Capture the cell that displays the provided text and extract its [X, Y] central coordinate. 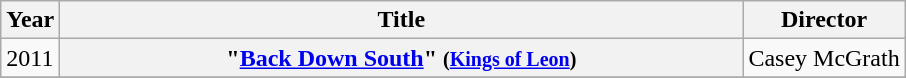
"Back Down South" (Kings of Leon) [402, 58]
Casey McGrath [824, 58]
Year [30, 20]
2011 [30, 58]
Director [824, 20]
Title [402, 20]
